From the cell containing the given text, extract its center point as [X, Y] coordinate. 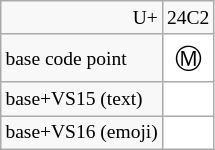
24C2 [188, 18]
Ⓜ [188, 58]
base+VS16 (emoji) [82, 132]
base code point [82, 58]
U+ [82, 18]
base+VS15 (text) [82, 98]
